Provide the (x, y) coordinate of the cell's center where the given text is located.  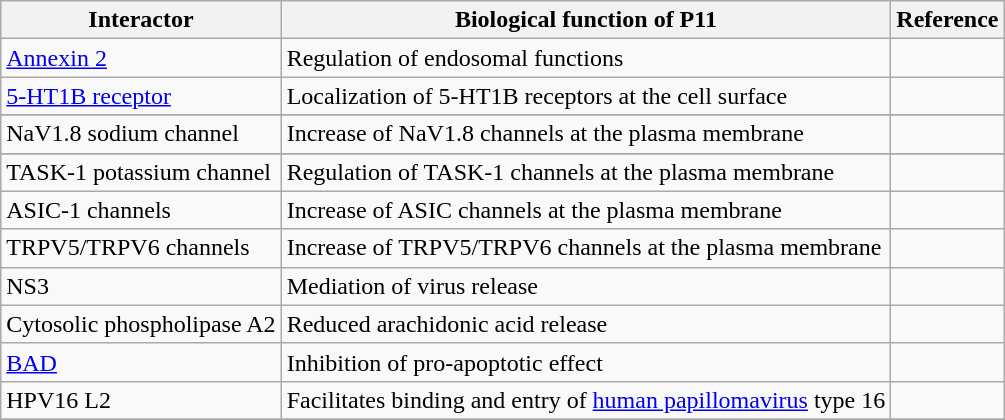
Reference (948, 20)
NS3 (141, 286)
Reduced arachidonic acid release (586, 324)
Increase of ASIC channels at the plasma membrane (586, 210)
ASIC-1 channels (141, 210)
Regulation of endosomal functions (586, 58)
Facilitates binding and entry of human papillomavirus type 16 (586, 400)
NaV1.8 sodium channel (141, 134)
TASK-1 potassium channel (141, 172)
Mediation of virus release (586, 286)
Cytosolic phospholipase A2 (141, 324)
TRPV5/TRPV6 channels (141, 248)
Inhibition of pro-apoptotic effect (586, 362)
Regulation of TASK-1 channels at the plasma membrane (586, 172)
Biological function of P11 (586, 20)
Localization of 5-HT1B receptors at the cell surface (586, 96)
BAD (141, 362)
Interactor (141, 20)
HPV16 L2 (141, 400)
Annexin 2 (141, 58)
5-HT1B receptor (141, 96)
Increase of NaV1.8 channels at the plasma membrane (586, 134)
Increase of TRPV5/TRPV6 channels at the plasma membrane (586, 248)
